Scan for the cell matching the given text and deliver its [x, y] coordinate at center. 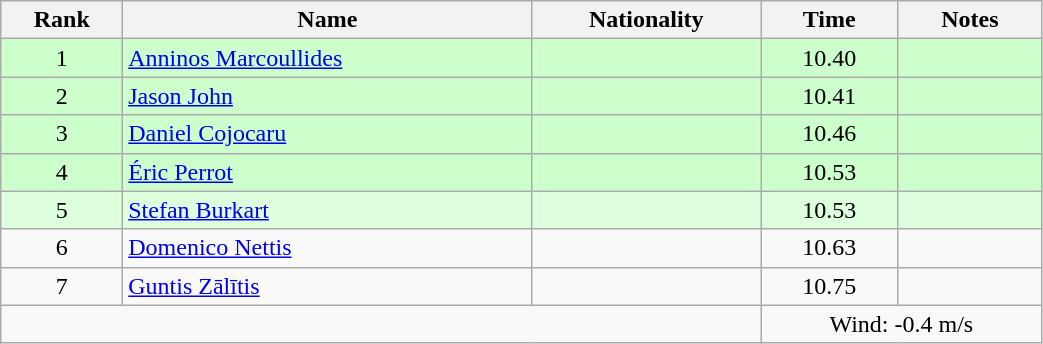
10.40 [830, 58]
10.63 [830, 248]
3 [62, 134]
Éric Perrot [328, 172]
Name [328, 20]
10.41 [830, 96]
Domenico Nettis [328, 248]
Stefan Burkart [328, 210]
7 [62, 286]
4 [62, 172]
Nationality [646, 20]
10.46 [830, 134]
5 [62, 210]
Jason John [328, 96]
Time [830, 20]
2 [62, 96]
1 [62, 58]
Anninos Marcoullides [328, 58]
Notes [970, 20]
6 [62, 248]
Rank [62, 20]
Wind: -0.4 m/s [902, 324]
10.75 [830, 286]
Guntis Zālītis [328, 286]
Daniel Cojocaru [328, 134]
